Find where the given text appears and provide that cell's center as [x, y] coordinate. 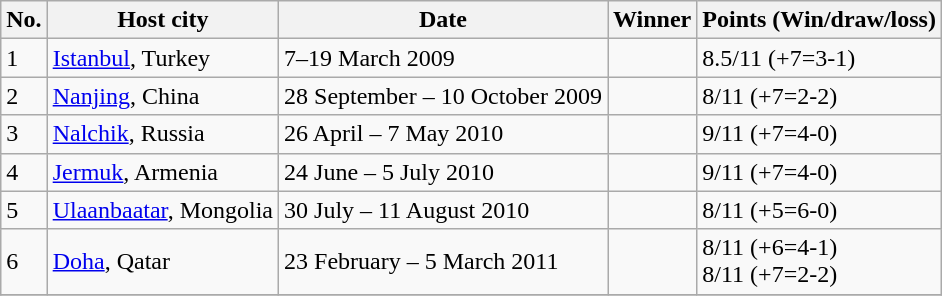
6 [24, 262]
7–19 March 2009 [444, 58]
8/11 (+6=4-1) 8/11 (+7=2-2) [820, 262]
1 [24, 58]
Points (Win/draw/loss) [820, 20]
Date [444, 20]
3 [24, 134]
Winner [652, 20]
Nalchik, Russia [162, 134]
5 [24, 210]
8/11 (+7=2-2) [820, 96]
30 July – 11 August 2010 [444, 210]
4 [24, 172]
Istanbul, Turkey [162, 58]
No. [24, 20]
24 June – 5 July 2010 [444, 172]
Ulaanbaatar, Mongolia [162, 210]
26 April – 7 May 2010 [444, 134]
23 February – 5 March 2011 [444, 262]
8/11 (+5=6-0) [820, 210]
Host city [162, 20]
Jermuk, Armenia [162, 172]
2 [24, 96]
8.5/11 (+7=3-1) [820, 58]
28 September – 10 October 2009 [444, 96]
Nanjing, China [162, 96]
Doha, Qatar [162, 262]
